Locate the cell with the specified text and output its (x, y) center coordinate. 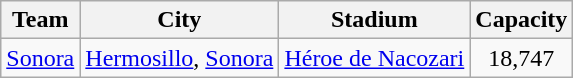
Hermosillo, Sonora (180, 58)
Sonora (40, 58)
Capacity (522, 20)
Team (40, 20)
City (180, 20)
Héroe de Nacozari (374, 58)
18,747 (522, 58)
Stadium (374, 20)
